Locate the cell with the specified text and output its [X, Y] center coordinate. 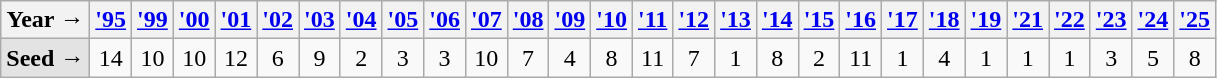
'07 [486, 20]
'99 [153, 20]
'13 [736, 20]
'08 [528, 20]
'03 [320, 20]
'02 [278, 20]
'09 [570, 20]
'19 [986, 20]
14 [111, 58]
Year → [46, 20]
'11 [652, 20]
'05 [403, 20]
'01 [236, 20]
'00 [194, 20]
Seed → [46, 58]
6 [278, 58]
12 [236, 58]
'14 [777, 20]
'12 [694, 20]
'23 [1111, 20]
'24 [1153, 20]
'18 [944, 20]
'22 [1070, 20]
'95 [111, 20]
'04 [361, 20]
'16 [861, 20]
'06 [445, 20]
9 [320, 58]
'25 [1195, 20]
'17 [903, 20]
5 [1153, 58]
'15 [819, 20]
'10 [612, 20]
'21 [1028, 20]
